Detect which cell encompasses the target text, then output its [X, Y] center coordinate. 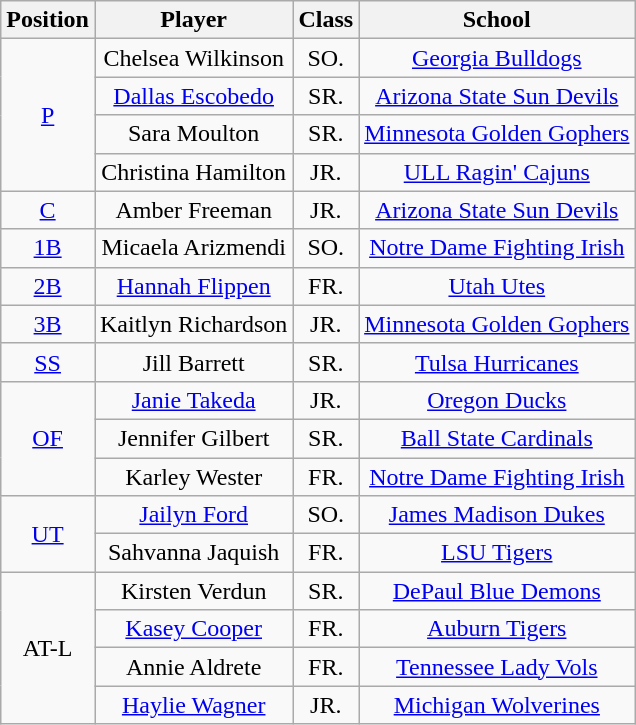
DePaul Blue Demons [497, 591]
School [497, 20]
SS [48, 362]
AT-L [48, 648]
3B [48, 324]
P [48, 115]
2B [48, 286]
LSU Tigers [497, 553]
Michigan Wolverines [497, 705]
Georgia Bulldogs [497, 58]
Dallas Escobedo [193, 96]
Auburn Tigers [497, 629]
Karley Wester [193, 477]
Jennifer Gilbert [193, 438]
Class [326, 20]
ULL Ragin' Cajuns [497, 172]
Tennessee Lady Vols [497, 667]
Kirsten Verdun [193, 591]
James Madison Dukes [497, 515]
Position [48, 20]
Haylie Wagner [193, 705]
Annie Aldrete [193, 667]
Sara Moulton [193, 134]
UT [48, 534]
Kaitlyn Richardson [193, 324]
Hannah Flippen [193, 286]
Sahvanna Jaquish [193, 553]
Amber Freeman [193, 210]
Oregon Ducks [497, 400]
C [48, 210]
Tulsa Hurricanes [497, 362]
Player [193, 20]
Kasey Cooper [193, 629]
Micaela Arizmendi [193, 248]
Christina Hamilton [193, 172]
Jailyn Ford [193, 515]
Utah Utes [497, 286]
Chelsea Wilkinson [193, 58]
1B [48, 248]
Jill Barrett [193, 362]
OF [48, 438]
Janie Takeda [193, 400]
Ball State Cardinals [497, 438]
